Return [X, Y] of the center of cell containing provided text 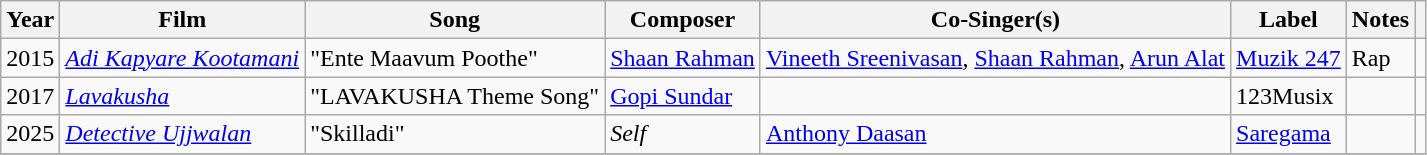
Gopi Sundar [683, 96]
Song [455, 20]
"Skilladi" [455, 134]
"LAVAKUSHA Theme Song" [455, 96]
2015 [30, 58]
Film [182, 20]
Rap [1380, 58]
2017 [30, 96]
Vineeth Sreenivasan, Shaan Rahman, Arun Alat [995, 58]
Saregama [1289, 134]
Self [683, 134]
Lavakusha [182, 96]
Anthony Daasan [995, 134]
2025 [30, 134]
Notes [1380, 20]
Year [30, 20]
Detective Ujjwalan [182, 134]
123Musix [1289, 96]
Co-Singer(s) [995, 20]
Label [1289, 20]
Muzik 247 [1289, 58]
Adi Kapyare Kootamani [182, 58]
"Ente Maavum Poothe" [455, 58]
Composer [683, 20]
Shaan Rahman [683, 58]
